Search for the cell housing the specified text and yield its (X, Y) center coordinate. 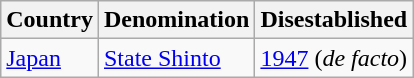
Country (50, 20)
Japan (50, 58)
1947 (de facto) (334, 58)
Denomination (176, 20)
Disestablished (334, 20)
State Shinto (176, 58)
